Return (x, y) of the center of cell containing provided text 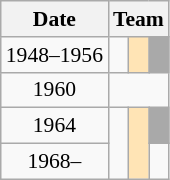
1964 (54, 126)
1960 (54, 90)
1968– (54, 162)
Team (138, 19)
1948–1956 (54, 55)
Date (54, 19)
